Locate the cell with the specified text and output its (x, y) center coordinate. 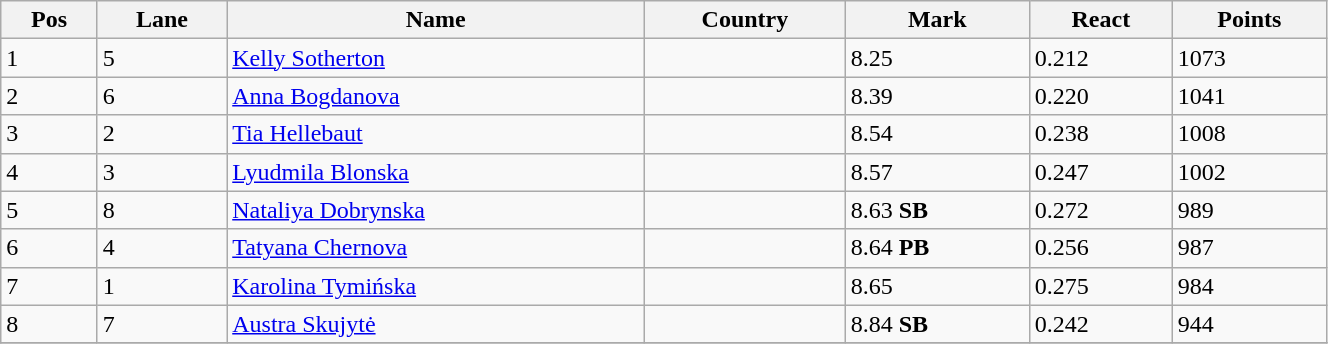
1002 (1249, 172)
8.25 (937, 58)
Pos (50, 20)
8.57 (937, 172)
Country (746, 20)
8.39 (937, 96)
989 (1249, 210)
984 (1249, 286)
React (1100, 20)
0.247 (1100, 172)
Points (1249, 20)
1073 (1249, 58)
0.242 (1100, 324)
Tatyana Chernova (436, 248)
Anna Bogdanova (436, 96)
0.212 (1100, 58)
1041 (1249, 96)
Mark (937, 20)
0.256 (1100, 248)
1008 (1249, 134)
Kelly Sotherton (436, 58)
Nataliya Dobrynska (436, 210)
987 (1249, 248)
0.272 (1100, 210)
0.238 (1100, 134)
0.220 (1100, 96)
Lyudmila Blonska (436, 172)
Name (436, 20)
Lane (162, 20)
8.65 (937, 286)
0.275 (1100, 286)
Tia Hellebaut (436, 134)
8.64 PB (937, 248)
Karolina Tymińska (436, 286)
944 (1249, 324)
Austra Skujytė (436, 324)
8.54 (937, 134)
8.63 SB (937, 210)
8.84 SB (937, 324)
